Capture the cell that displays the provided text and extract its (x, y) central coordinate. 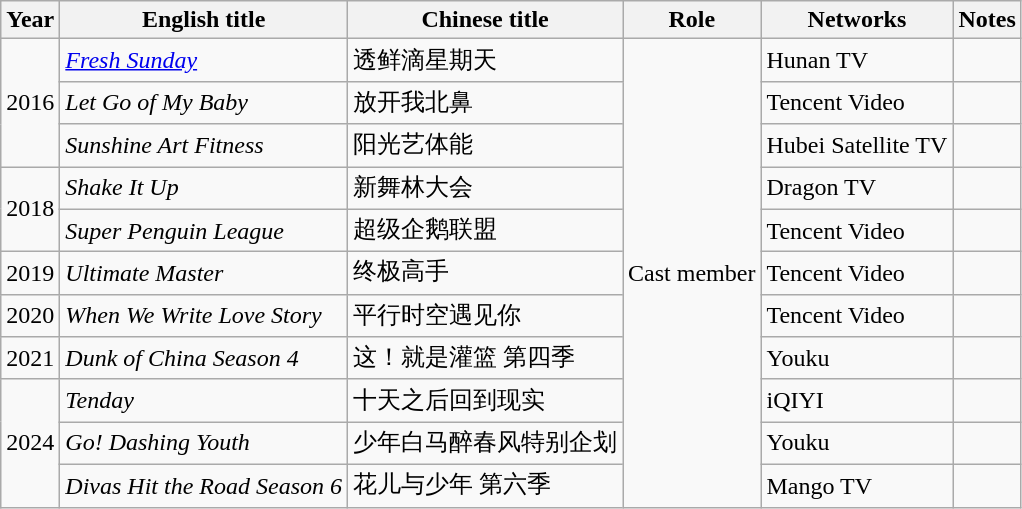
Year (30, 20)
Go! Dashing Youth (204, 444)
Notes (987, 20)
少年白马醉春风特别企划 (486, 444)
透鲜滴星期天 (486, 60)
Fresh Sunday (204, 60)
iQIYI (857, 400)
Role (692, 20)
2018 (30, 208)
Mango TV (857, 486)
Let Go of My Baby (204, 102)
终极高手 (486, 274)
放开我北鼻 (486, 102)
2019 (30, 274)
2024 (30, 443)
平行时空遇见你 (486, 316)
2020 (30, 316)
2016 (30, 103)
Ultimate Master (204, 274)
Dunk of China Season 4 (204, 358)
超级企鹅联盟 (486, 230)
Hubei Satellite TV (857, 146)
Divas Hit the Road Season 6 (204, 486)
Sunshine Art Fitness (204, 146)
这！就是灌篮 第四季 (486, 358)
Super Penguin League (204, 230)
Networks (857, 20)
Chinese title (486, 20)
When We Write Love Story (204, 316)
Hunan TV (857, 60)
新舞林大会 (486, 188)
Cast member (692, 273)
Tenday (204, 400)
Shake It Up (204, 188)
English title (204, 20)
2021 (30, 358)
阳光艺体能 (486, 146)
十天之后回到现实 (486, 400)
花儿与少年 第六季 (486, 486)
Dragon TV (857, 188)
